Return the (x, y) coordinate for the center point of the cell that contains the specified text.  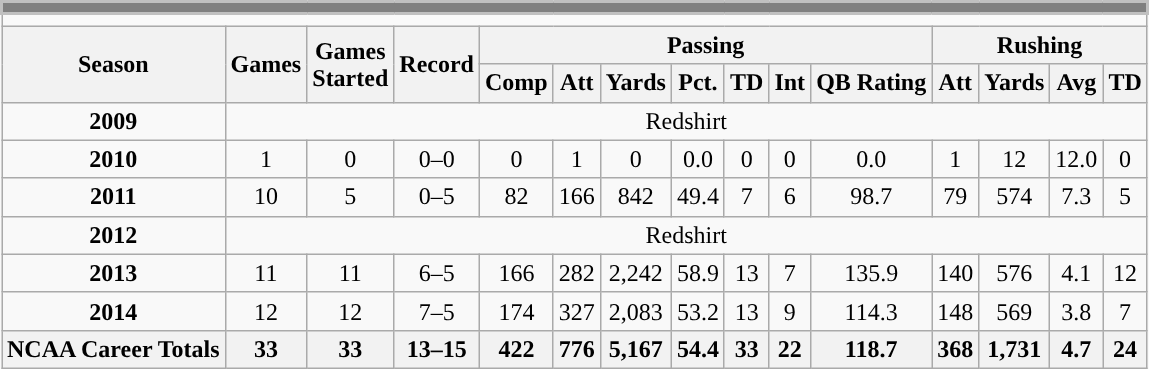
49.4 (698, 197)
114.3 (872, 311)
13–15 (437, 349)
368 (956, 349)
174 (517, 311)
10 (266, 197)
Season (114, 64)
54.4 (698, 349)
Comp (517, 83)
0–5 (437, 197)
7.3 (1076, 197)
135.9 (872, 273)
2013 (114, 273)
Games (266, 64)
9 (790, 311)
GamesStarted (350, 64)
Pct. (698, 83)
574 (1014, 197)
2,083 (636, 311)
282 (576, 273)
118.7 (872, 349)
4.7 (1076, 349)
2012 (114, 235)
6–5 (437, 273)
2009 (114, 121)
24 (1125, 349)
2010 (114, 159)
Rushing (1040, 45)
Passing (706, 45)
3.8 (1076, 311)
82 (517, 197)
2011 (114, 197)
569 (1014, 311)
7–5 (437, 311)
22 (790, 349)
2014 (114, 311)
576 (1014, 273)
98.7 (872, 197)
Record (437, 64)
QB Rating (872, 83)
53.2 (698, 311)
0–0 (437, 159)
422 (517, 349)
148 (956, 311)
12.0 (1076, 159)
5,167 (636, 349)
4.1 (1076, 273)
Avg (1076, 83)
2,242 (636, 273)
327 (576, 311)
1,731 (1014, 349)
NCAA Career Totals (114, 349)
6 (790, 197)
58.9 (698, 273)
Int (790, 83)
776 (576, 349)
842 (636, 197)
79 (956, 197)
140 (956, 273)
